Provide the (x, y) coordinate of the cell's center where the given text is located.  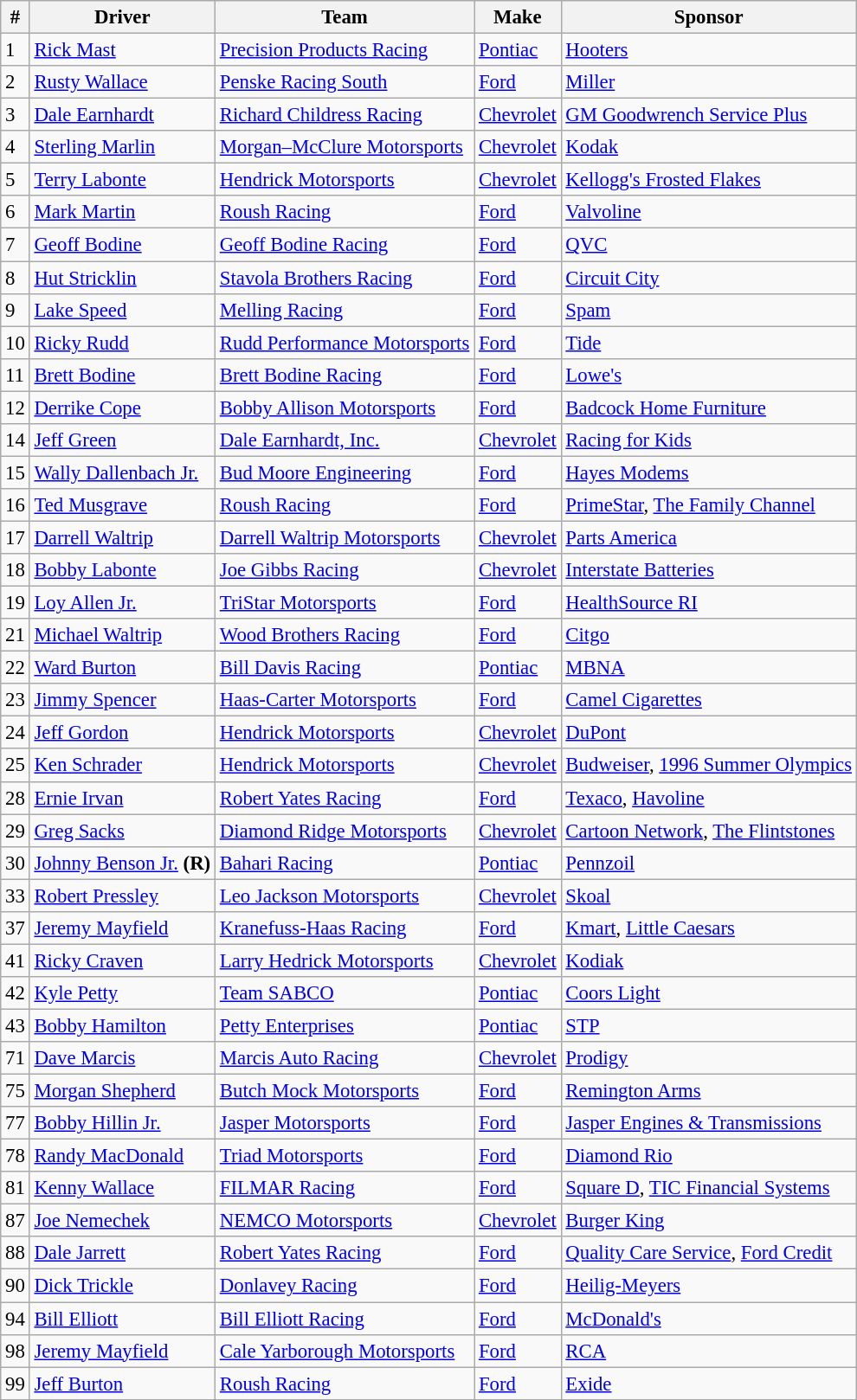
6 (16, 212)
Kranefuss-Haas Racing (345, 928)
23 (16, 700)
90 (16, 1286)
PrimeStar, The Family Channel (708, 505)
Rick Mast (122, 50)
Heilig-Meyers (708, 1286)
Prodigy (708, 1058)
Lowe's (708, 375)
Donlavey Racing (345, 1286)
Bill Elliott (122, 1319)
5 (16, 180)
Coors Light (708, 993)
Budweiser, 1996 Summer Olympics (708, 766)
Bobby Hillin Jr. (122, 1123)
Tide (708, 343)
Kodak (708, 147)
Diamond Rio (708, 1156)
Kmart, Little Caesars (708, 928)
98 (16, 1351)
# (16, 17)
22 (16, 668)
Badcock Home Furniture (708, 408)
Brett Bodine (122, 375)
Wally Dallenbach Jr. (122, 472)
Jimmy Spencer (122, 700)
7 (16, 245)
11 (16, 375)
Randy MacDonald (122, 1156)
87 (16, 1221)
RCA (708, 1351)
Bill Davis Racing (345, 668)
Parts America (708, 537)
41 (16, 960)
Kellogg's Frosted Flakes (708, 180)
Haas-Carter Motorsports (345, 700)
Racing for Kids (708, 440)
9 (16, 310)
19 (16, 603)
Miller (708, 82)
Cartoon Network, The Flintstones (708, 831)
NEMCO Motorsports (345, 1221)
78 (16, 1156)
Derrike Cope (122, 408)
Ricky Rudd (122, 343)
Morgan Shepherd (122, 1091)
MBNA (708, 668)
30 (16, 863)
Darrell Waltrip Motorsports (345, 537)
Diamond Ridge Motorsports (345, 831)
Team SABCO (345, 993)
Jeff Burton (122, 1384)
Geoff Bodine Racing (345, 245)
Interstate Batteries (708, 570)
94 (16, 1319)
FILMAR Racing (345, 1188)
Robert Pressley (122, 896)
Kyle Petty (122, 993)
8 (16, 278)
2 (16, 82)
Citgo (708, 635)
Brett Bodine Racing (345, 375)
43 (16, 1025)
Bobby Hamilton (122, 1025)
Quality Care Service, Ford Credit (708, 1254)
Bahari Racing (345, 863)
Sterling Marlin (122, 147)
Burger King (708, 1221)
DuPont (708, 733)
42 (16, 993)
Hayes Modems (708, 472)
Joe Gibbs Racing (345, 570)
HealthSource RI (708, 603)
Sponsor (708, 17)
Ward Burton (122, 668)
Jasper Motorsports (345, 1123)
Joe Nemechek (122, 1221)
Jeff Green (122, 440)
Dale Earnhardt (122, 115)
Leo Jackson Motorsports (345, 896)
18 (16, 570)
Terry Labonte (122, 180)
Triad Motorsports (345, 1156)
Square D, TIC Financial Systems (708, 1188)
Geoff Bodine (122, 245)
Valvoline (708, 212)
Ted Musgrave (122, 505)
Skoal (708, 896)
21 (16, 635)
10 (16, 343)
Team (345, 17)
37 (16, 928)
Precision Products Racing (345, 50)
Greg Sacks (122, 831)
Morgan–McClure Motorsports (345, 147)
75 (16, 1091)
Texaco, Havoline (708, 798)
Kodiak (708, 960)
Ricky Craven (122, 960)
Marcis Auto Racing (345, 1058)
Loy Allen Jr. (122, 603)
16 (16, 505)
Wood Brothers Racing (345, 635)
Dave Marcis (122, 1058)
McDonald's (708, 1319)
15 (16, 472)
Lake Speed (122, 310)
Spam (708, 310)
Bobby Labonte (122, 570)
Dale Jarrett (122, 1254)
Petty Enterprises (345, 1025)
Remington Arms (708, 1091)
STP (708, 1025)
Melling Racing (345, 310)
Butch Mock Motorsports (345, 1091)
GM Goodwrench Service Plus (708, 115)
4 (16, 147)
Cale Yarborough Motorsports (345, 1351)
Richard Childress Racing (345, 115)
Kenny Wallace (122, 1188)
Bud Moore Engineering (345, 472)
Hut Stricklin (122, 278)
Pennzoil (708, 863)
12 (16, 408)
Stavola Brothers Racing (345, 278)
14 (16, 440)
Bill Elliott Racing (345, 1319)
Penske Racing South (345, 82)
29 (16, 831)
Dick Trickle (122, 1286)
28 (16, 798)
1 (16, 50)
81 (16, 1188)
Jasper Engines & Transmissions (708, 1123)
71 (16, 1058)
Rusty Wallace (122, 82)
Driver (122, 17)
Michael Waltrip (122, 635)
17 (16, 537)
TriStar Motorsports (345, 603)
Ernie Irvan (122, 798)
Circuit City (708, 278)
Exide (708, 1384)
77 (16, 1123)
3 (16, 115)
Larry Hedrick Motorsports (345, 960)
25 (16, 766)
Camel Cigarettes (708, 700)
Make (518, 17)
Jeff Gordon (122, 733)
Ken Schrader (122, 766)
Mark Martin (122, 212)
Dale Earnhardt, Inc. (345, 440)
Darrell Waltrip (122, 537)
Hooters (708, 50)
99 (16, 1384)
Rudd Performance Motorsports (345, 343)
Bobby Allison Motorsports (345, 408)
88 (16, 1254)
33 (16, 896)
24 (16, 733)
QVC (708, 245)
Johnny Benson Jr. (R) (122, 863)
